Detect which cell encompasses the target text, then output its [X, Y] center coordinate. 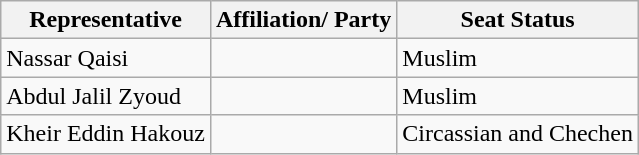
Kheir Eddin Hakouz [106, 134]
Seat Status [518, 20]
Representative [106, 20]
Affiliation/ Party [303, 20]
Nassar Qaisi [106, 58]
Circassian and Chechen [518, 134]
Abdul Jalil Zyoud [106, 96]
